Identify which cell holds the provided text, then report its (X, Y) central coordinate. 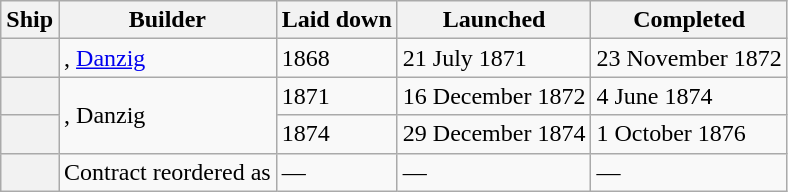
Contract reordered as (168, 172)
1874 (336, 134)
Builder (168, 20)
Launched (494, 20)
Laid down (336, 20)
1871 (336, 96)
Completed (689, 20)
1868 (336, 58)
Ship (30, 20)
16 December 1872 (494, 96)
4 June 1874 (689, 96)
21 July 1871 (494, 58)
1 October 1876 (689, 134)
29 December 1874 (494, 134)
23 November 1872 (689, 58)
